Return (x, y) of the center of cell containing provided text 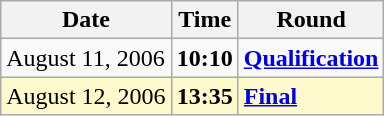
13:35 (204, 96)
Date (86, 20)
Final (311, 96)
Round (311, 20)
10:10 (204, 58)
August 12, 2006 (86, 96)
Time (204, 20)
Qualification (311, 58)
August 11, 2006 (86, 58)
